Output the (X, Y) coordinate of the center of the cell containing the given text.  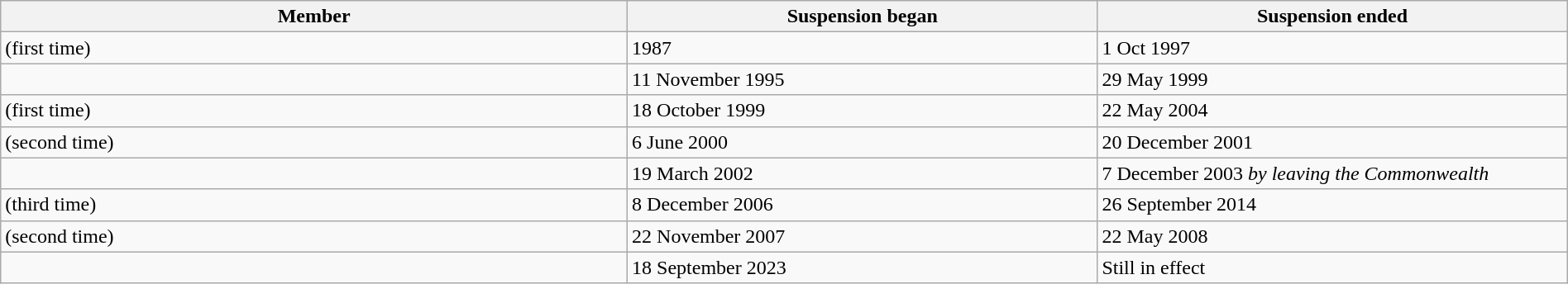
22 November 2007 (863, 236)
1987 (863, 48)
20 December 2001 (1332, 142)
22 May 2004 (1332, 111)
18 October 1999 (863, 111)
Suspension began (863, 17)
Member (314, 17)
Still in effect (1332, 267)
19 March 2002 (863, 173)
22 May 2008 (1332, 236)
Suspension ended (1332, 17)
18 September 2023 (863, 267)
7 December 2003 by leaving the Commonwealth (1332, 173)
29 May 1999 (1332, 79)
(third time) (314, 205)
8 December 2006 (863, 205)
11 November 1995 (863, 79)
1 Oct 1997 (1332, 48)
26 September 2014 (1332, 205)
6 June 2000 (863, 142)
